From the cell containing the given text, extract its center point as [x, y] coordinate. 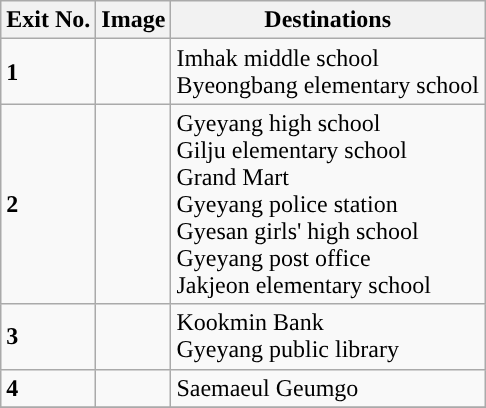
4 [48, 388]
Image [134, 20]
Kookmin BankGyeyang public library [328, 336]
Saemaeul Geumgo [328, 388]
2 [48, 204]
Exit No. [48, 20]
3 [48, 336]
Destinations [328, 20]
Imhak middle schoolByeongbang elementary school [328, 72]
Gyeyang high schoolGilju elementary schoolGrand MartGyeyang police stationGyesan girls' high schoolGyeyang post officeJakjeon elementary school [328, 204]
1 [48, 72]
